From the cell containing the given text, extract its center point as [x, y] coordinate. 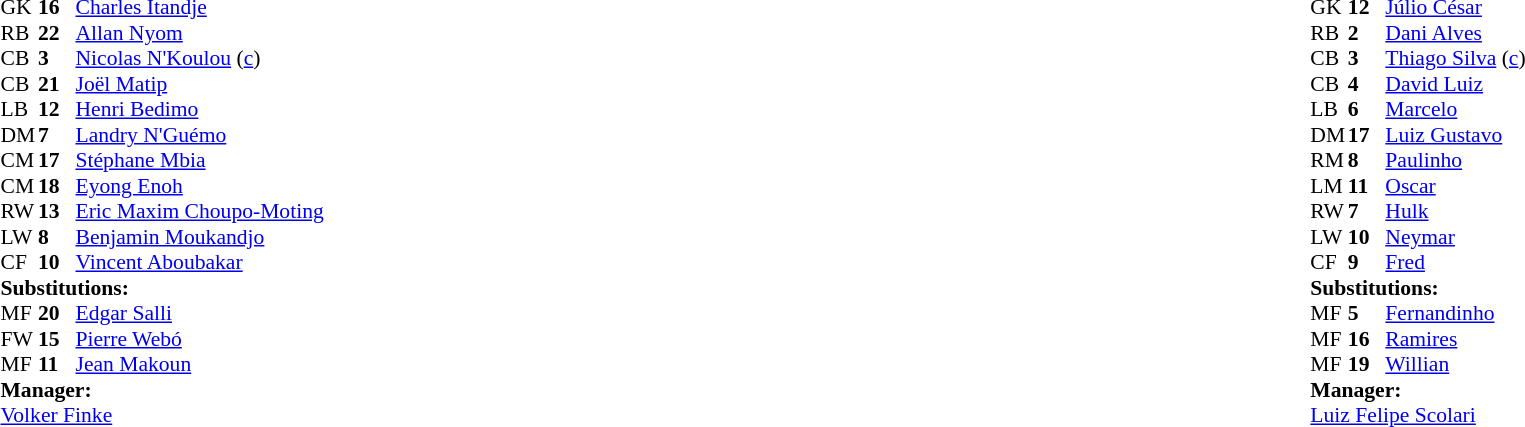
Dani Alves [1455, 33]
19 [1367, 365]
15 [57, 339]
Pierre Webó [200, 339]
22 [57, 33]
LM [1329, 186]
Vincent Aboubakar [200, 263]
RM [1329, 161]
6 [1367, 109]
David Luiz [1455, 84]
5 [1367, 313]
Benjamin Moukandjo [200, 237]
FW [19, 339]
16 [1367, 339]
Luiz Gustavo [1455, 135]
Edgar Salli [200, 313]
Joël Matip [200, 84]
12 [57, 109]
Allan Nyom [200, 33]
Fernandinho [1455, 313]
Marcelo [1455, 109]
18 [57, 186]
Hulk [1455, 211]
Eyong Enoh [200, 186]
Thiago Silva (c) [1455, 59]
Neymar [1455, 237]
Oscar [1455, 186]
Paulinho [1455, 161]
Stéphane Mbia [200, 161]
Henri Bedimo [200, 109]
13 [57, 211]
Nicolas N'Koulou (c) [200, 59]
4 [1367, 84]
2 [1367, 33]
Eric Maxim Choupo-Moting [200, 211]
Landry N'Guémo [200, 135]
Willian [1455, 365]
Ramires [1455, 339]
21 [57, 84]
9 [1367, 263]
20 [57, 313]
Fred [1455, 263]
Jean Makoun [200, 365]
